Extract the (x, y) coordinate from the center of the cell holding the provided text.  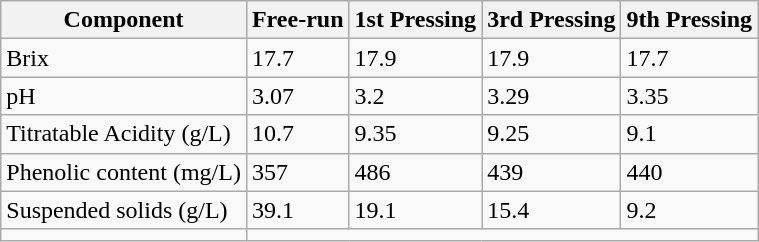
1st Pressing (416, 20)
pH (124, 96)
9.35 (416, 134)
Titratable Acidity (g/L) (124, 134)
3.29 (552, 96)
9.2 (690, 210)
19.1 (416, 210)
Phenolic content (mg/L) (124, 172)
3.35 (690, 96)
9th Pressing (690, 20)
Brix (124, 58)
357 (298, 172)
9.25 (552, 134)
440 (690, 172)
Suspended solids (g/L) (124, 210)
10.7 (298, 134)
15.4 (552, 210)
3rd Pressing (552, 20)
Free-run (298, 20)
3.2 (416, 96)
486 (416, 172)
39.1 (298, 210)
439 (552, 172)
3.07 (298, 96)
9.1 (690, 134)
Component (124, 20)
